Locate the cell with the specified text and output its [x, y] center coordinate. 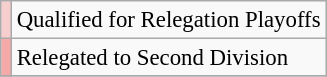
Relegated to Second Division [168, 58]
Qualified for Relegation Playoffs [168, 20]
